Search for the cell housing the specified text and yield its (x, y) center coordinate. 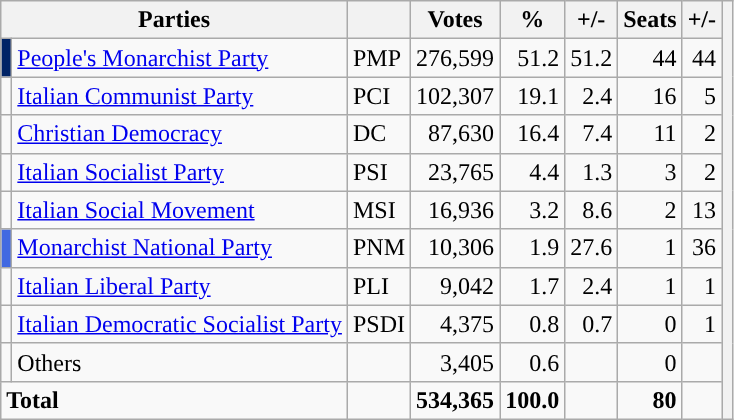
Christian Democracy (180, 134)
Italian Liberal Party (180, 286)
Italian Socialist Party (180, 172)
PCI (378, 96)
0.7 (592, 324)
Italian Social Movement (180, 210)
PNM (378, 248)
0.6 (532, 362)
9,042 (456, 286)
16,936 (456, 210)
36 (702, 248)
4,375 (456, 324)
People's Monarchist Party (180, 58)
276,599 (456, 58)
13 (702, 210)
5 (702, 96)
1.7 (532, 286)
1.3 (592, 172)
102,307 (456, 96)
80 (650, 400)
PLI (378, 286)
87,630 (456, 134)
3 (650, 172)
19.1 (532, 96)
Italian Communist Party (180, 96)
Italian Democratic Socialist Party (180, 324)
27.6 (592, 248)
Total (174, 400)
100.0 (532, 400)
534,365 (456, 400)
% (532, 20)
Others (180, 362)
1.9 (532, 248)
Monarchist National Party (180, 248)
3,405 (456, 362)
Votes (456, 20)
8.6 (592, 210)
Seats (650, 20)
10,306 (456, 248)
16 (650, 96)
3.2 (532, 210)
DC (378, 134)
23,765 (456, 172)
16.4 (532, 134)
PSI (378, 172)
11 (650, 134)
PMP (378, 58)
PSDI (378, 324)
0.8 (532, 324)
4.4 (532, 172)
MSI (378, 210)
Parties (174, 20)
7.4 (592, 134)
